Find where the given text appears and provide that cell's center as (X, Y) coordinate. 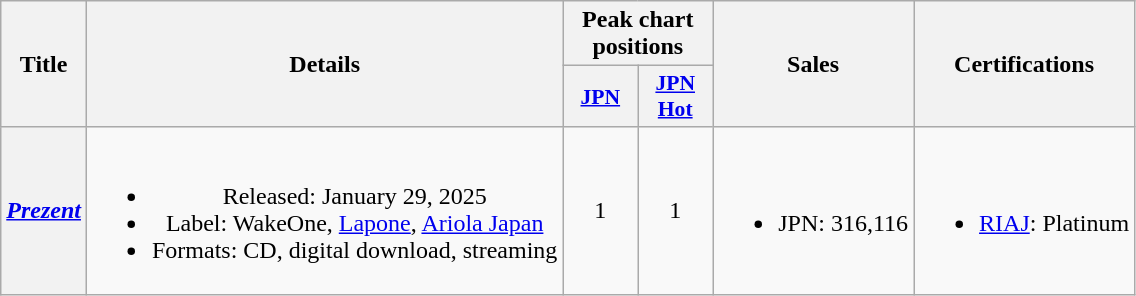
JPNHot (676, 96)
Prezent (44, 210)
JPN: 316,116 (814, 210)
JPN (600, 96)
Peak chart positions (638, 34)
Released: January 29, 2025Label: WakeOne, Lapone, Ariola JapanFormats: CD, digital download, streaming (324, 210)
Sales (814, 64)
RIAJ: Platinum (1024, 210)
Title (44, 64)
Details (324, 64)
Certifications (1024, 64)
